From the cell containing the given text, extract its center point as (X, Y) coordinate. 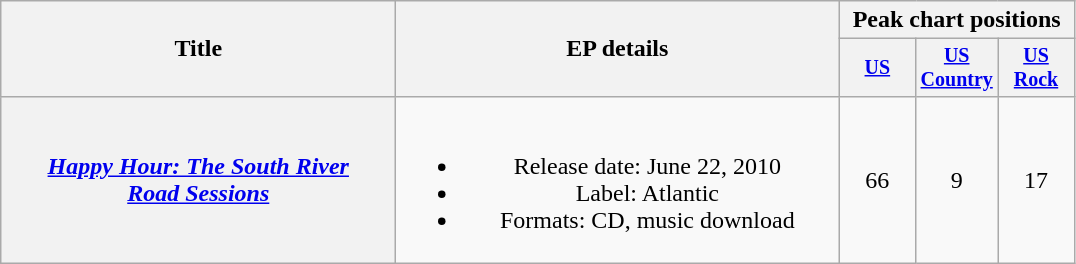
Happy Hour: The South RiverRoad Sessions (198, 180)
17 (1036, 180)
66 (878, 180)
Peak chart positions (957, 20)
Title (198, 49)
USRock (1036, 68)
Release date: June 22, 2010Label: AtlanticFormats: CD, music download (618, 180)
EP details (618, 49)
9 (957, 180)
US (878, 68)
US Country (957, 68)
